Extract the (X, Y) coordinate from the center of the cell holding the provided text.  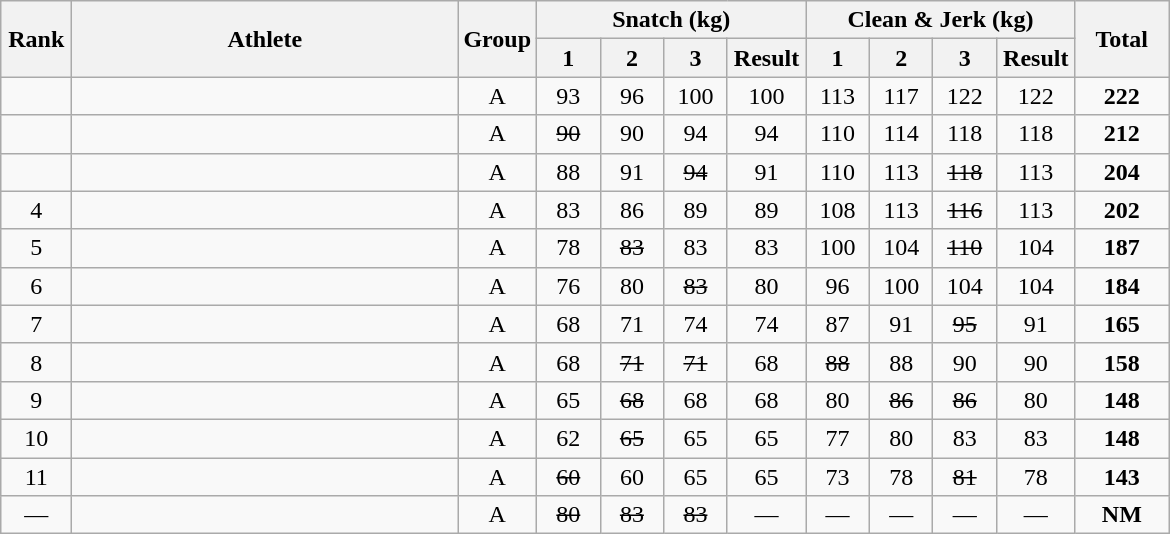
222 (1122, 96)
212 (1122, 134)
9 (36, 400)
10 (36, 438)
95 (965, 324)
5 (36, 248)
108 (838, 210)
93 (569, 96)
NM (1122, 515)
73 (838, 477)
114 (901, 134)
8 (36, 362)
6 (36, 286)
202 (1122, 210)
81 (965, 477)
4 (36, 210)
7 (36, 324)
11 (36, 477)
204 (1122, 172)
158 (1122, 362)
62 (569, 438)
Athlete (265, 39)
77 (838, 438)
Group (498, 39)
76 (569, 286)
Snatch (kg) (672, 20)
Clean & Jerk (kg) (940, 20)
143 (1122, 477)
165 (1122, 324)
Rank (36, 39)
184 (1122, 286)
187 (1122, 248)
116 (965, 210)
Total (1122, 39)
117 (901, 96)
87 (838, 324)
